Scan for the cell matching the given text and deliver its [X, Y] coordinate at center. 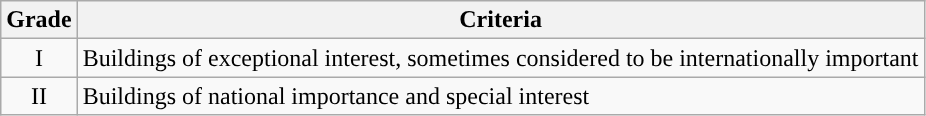
Buildings of national importance and special interest [500, 96]
I [39, 58]
Buildings of exceptional interest, sometimes considered to be internationally important [500, 58]
II [39, 96]
Criteria [500, 20]
Grade [39, 20]
